Find where the given text appears and provide that cell's center as [X, Y] coordinate. 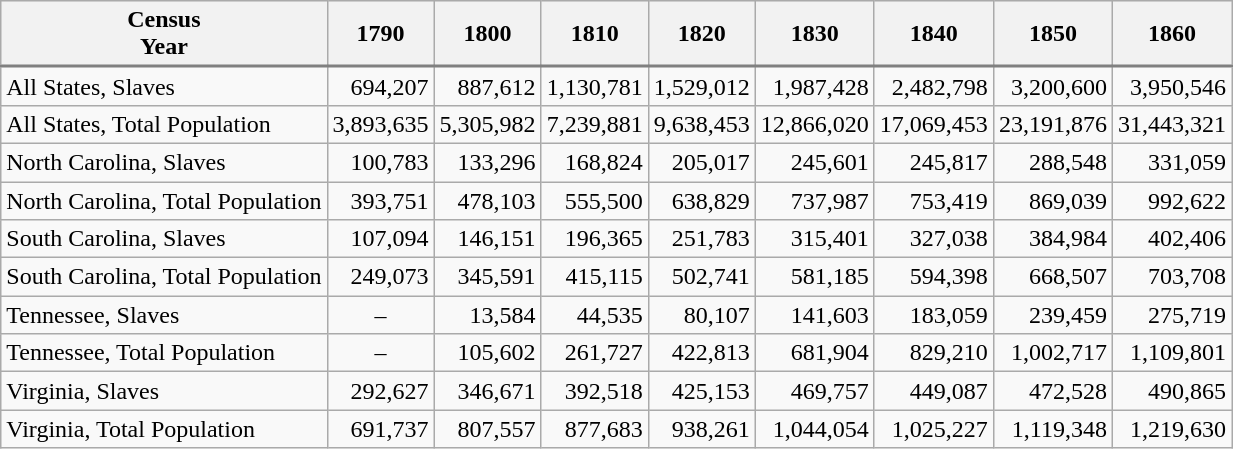
All States, Slaves [164, 86]
415,115 [594, 277]
425,153 [702, 391]
472,528 [1052, 391]
All States, Total Population [164, 124]
North Carolina, Slaves [164, 162]
681,904 [814, 353]
327,038 [934, 239]
1,002,717 [1052, 353]
1850 [1052, 34]
245,601 [814, 162]
3,893,635 [380, 124]
829,210 [934, 353]
13,584 [488, 315]
239,459 [1052, 315]
346,671 [488, 391]
753,419 [934, 201]
17,069,453 [934, 124]
133,296 [488, 162]
384,984 [1052, 239]
South Carolina, Total Population [164, 277]
1,529,012 [702, 86]
737,987 [814, 201]
251,783 [702, 239]
1,044,054 [814, 429]
168,824 [594, 162]
807,557 [488, 429]
3,950,546 [1172, 86]
331,059 [1172, 162]
2,482,798 [934, 86]
12,866,020 [814, 124]
1830 [814, 34]
449,087 [934, 391]
31,443,321 [1172, 124]
196,365 [594, 239]
183,059 [934, 315]
887,612 [488, 86]
1,130,781 [594, 86]
3,200,600 [1052, 86]
469,757 [814, 391]
100,783 [380, 162]
1820 [702, 34]
292,627 [380, 391]
9,638,453 [702, 124]
422,813 [702, 353]
345,591 [488, 277]
869,039 [1052, 201]
691,737 [380, 429]
105,602 [488, 353]
1840 [934, 34]
1790 [380, 34]
288,548 [1052, 162]
581,185 [814, 277]
Tennessee, Slaves [164, 315]
393,751 [380, 201]
107,094 [380, 239]
44,535 [594, 315]
Tennessee, Total Population [164, 353]
703,708 [1172, 277]
1,119,348 [1052, 429]
315,401 [814, 239]
North Carolina, Total Population [164, 201]
1800 [488, 34]
1860 [1172, 34]
Virginia, Slaves [164, 391]
CensusYear [164, 34]
1,025,227 [934, 429]
402,406 [1172, 239]
1,219,630 [1172, 429]
7,239,881 [594, 124]
1,109,801 [1172, 353]
992,622 [1172, 201]
392,518 [594, 391]
1810 [594, 34]
5,305,982 [488, 124]
1,987,428 [814, 86]
694,207 [380, 86]
668,507 [1052, 277]
23,191,876 [1052, 124]
275,719 [1172, 315]
261,727 [594, 353]
877,683 [594, 429]
938,261 [702, 429]
249,073 [380, 277]
245,817 [934, 162]
478,103 [488, 201]
80,107 [702, 315]
205,017 [702, 162]
South Carolina, Slaves [164, 239]
594,398 [934, 277]
502,741 [702, 277]
490,865 [1172, 391]
146,151 [488, 239]
Virginia, Total Population [164, 429]
638,829 [702, 201]
141,603 [814, 315]
555,500 [594, 201]
